Identify which cell holds the provided text, then report its [X, Y] central coordinate. 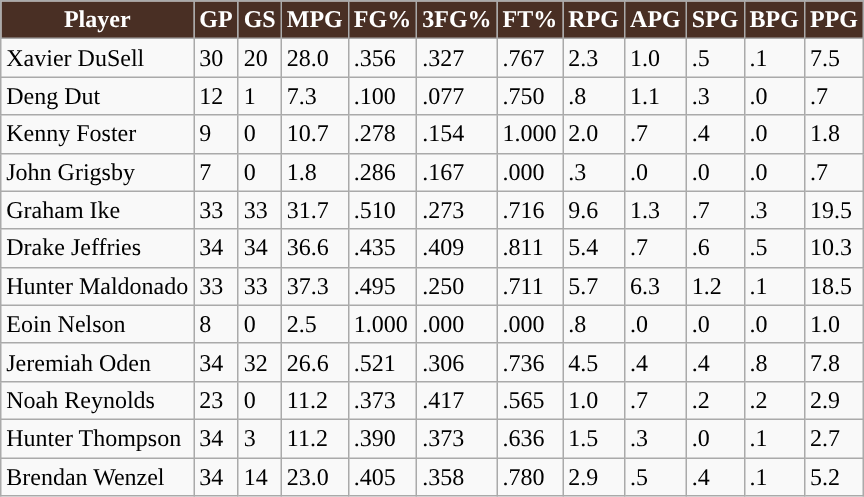
Hunter Thompson [98, 438]
.278 [382, 134]
10.7 [314, 134]
.250 [457, 286]
Deng Dut [98, 96]
.356 [382, 58]
.167 [457, 172]
1.3 [656, 210]
SPG [715, 20]
5.7 [594, 286]
.358 [457, 477]
3 [260, 438]
FT% [530, 20]
36.6 [314, 248]
1.5 [594, 438]
2.0 [594, 134]
.495 [382, 286]
.811 [530, 248]
John Grigsby [98, 172]
9.6 [594, 210]
Noah Reynolds [98, 400]
5.2 [834, 477]
Xavier DuSell [98, 58]
19.5 [834, 210]
.435 [382, 248]
32 [260, 362]
.521 [382, 362]
.750 [530, 96]
Player [98, 20]
18.5 [834, 286]
26.6 [314, 362]
Hunter Maldonado [98, 286]
23.0 [314, 477]
1.2 [715, 286]
2.7 [834, 438]
.077 [457, 96]
MPG [314, 20]
.306 [457, 362]
Drake Jeffries [98, 248]
7.3 [314, 96]
BPG [774, 20]
5.4 [594, 248]
.273 [457, 210]
28.0 [314, 58]
.405 [382, 477]
GP [216, 20]
.510 [382, 210]
10.3 [834, 248]
20 [260, 58]
.736 [530, 362]
30 [216, 58]
.417 [457, 400]
3FG% [457, 20]
8 [216, 324]
Eoin Nelson [98, 324]
.565 [530, 400]
Graham Ike [98, 210]
.100 [382, 96]
12 [216, 96]
.636 [530, 438]
23 [216, 400]
.327 [457, 58]
7.8 [834, 362]
RPG [594, 20]
7 [216, 172]
.767 [530, 58]
37.3 [314, 286]
PPG [834, 20]
.780 [530, 477]
Jeremiah Oden [98, 362]
.716 [530, 210]
2.3 [594, 58]
APG [656, 20]
14 [260, 477]
1 [260, 96]
.286 [382, 172]
Brendan Wenzel [98, 477]
9 [216, 134]
.409 [457, 248]
FG% [382, 20]
2.5 [314, 324]
31.7 [314, 210]
6.3 [656, 286]
.6 [715, 248]
.711 [530, 286]
GS [260, 20]
7.5 [834, 58]
1.1 [656, 96]
.390 [382, 438]
4.5 [594, 362]
.154 [457, 134]
Kenny Foster [98, 134]
